Determine the (x, y) coordinate at the center of the cell enclosing the given text.  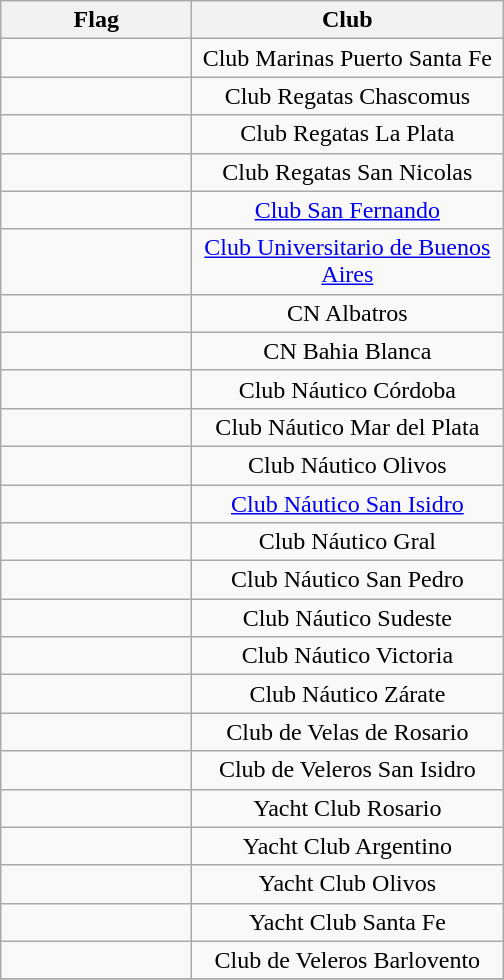
Club de Veleros Barlovento (348, 960)
Club Regatas La Plata (348, 134)
Yacht Club Olivos (348, 884)
Club Regatas San Nicolas (348, 172)
Club Universitario de Buenos Aires (348, 262)
Club Náutico Mar del Plata (348, 427)
Club Náutico Olivos (348, 465)
Yacht Club Rosario (348, 808)
Club Náutico Sudeste (348, 618)
Club Náutico Zárate (348, 694)
CN Albatros (348, 313)
Flag (96, 20)
Club Náutico Córdoba (348, 389)
Club Marinas Puerto Santa Fe (348, 58)
Yacht Club Argentino (348, 846)
Club (348, 20)
Club de Veleros San Isidro (348, 770)
Club Regatas Chascomus (348, 96)
Yacht Club Santa Fe (348, 922)
Club Náutico San Isidro (348, 503)
Club de Velas de Rosario (348, 732)
CN Bahia Blanca (348, 351)
Club Náutico Gral (348, 542)
Club Náutico Victoria (348, 656)
Club Náutico San Pedro (348, 580)
Club San Fernando (348, 210)
